Return [X, Y] of the center of cell containing provided text 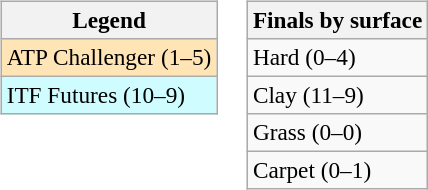
Legend [108, 20]
Clay (11–9) [337, 95]
ITF Futures (10–9) [108, 95]
Carpet (0–1) [337, 171]
Hard (0–4) [337, 57]
ATP Challenger (1–5) [108, 57]
Grass (0–0) [337, 133]
Finals by surface [337, 20]
